Extract the (X, Y) coordinate from the center of the cell holding the provided text.  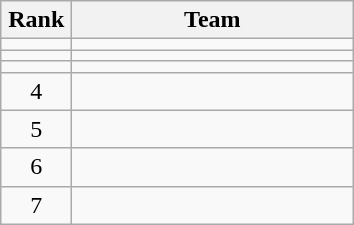
6 (36, 167)
7 (36, 205)
4 (36, 91)
Team (212, 20)
5 (36, 129)
Rank (36, 20)
